Identify which cell holds the provided text, then report its (x, y) central coordinate. 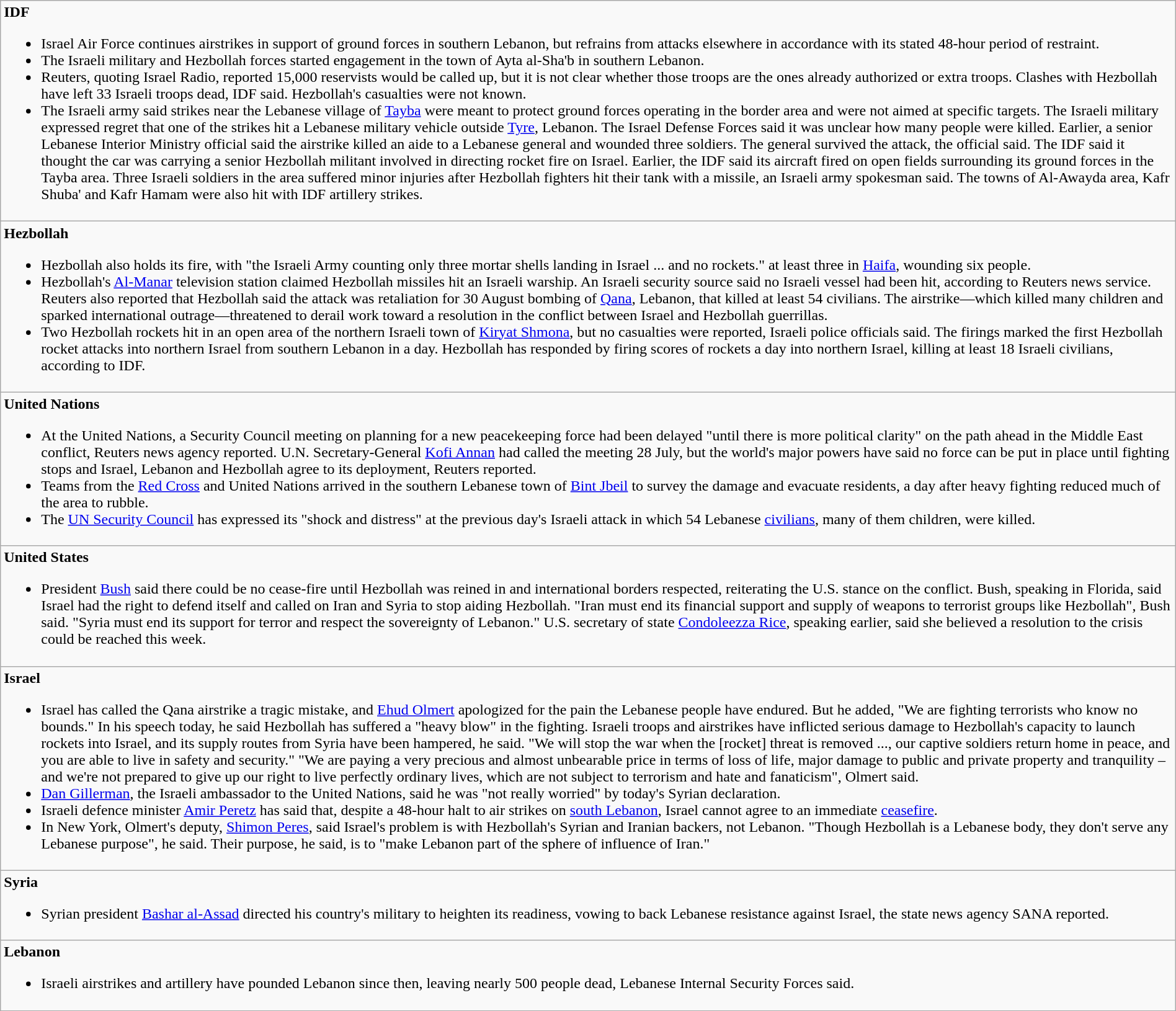
LebanonIsraeli airstrikes and artillery have pounded Lebanon since then, leaving nearly 500 people dead, Lebanese Internal Security Forces said. (588, 975)
